Locate the cell with the specified text and output its [X, Y] center coordinate. 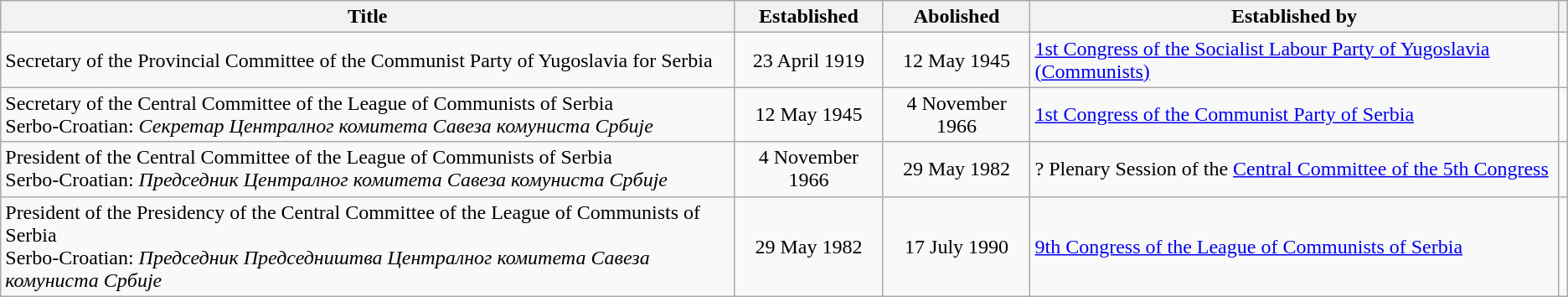
17 July 1990 [957, 247]
1st Congress of the Communist Party of Serbia [1294, 114]
Secretary of the Central Committee of the League of Communists of SerbiaSerbo-Croatian: Секретар Централног комитета Савеза комуниста Србије [368, 114]
Established [809, 17]
Abolished [957, 17]
? Plenary Session of the Central Committee of the 5th Congress [1294, 169]
Established by [1294, 17]
President of the Central Committee of the League of Communists of SerbiaSerbo-Croatian: Председник Централног комитета Савеза комуниста Србије [368, 169]
Secretary of the Provincial Committee of the Communist Party of Yugoslavia for Serbia [368, 60]
Title [368, 17]
1st Congress of the Socialist Labour Party of Yugoslavia (Communists) [1294, 60]
23 April 1919 [809, 60]
9th Congress of the League of Communists of Serbia [1294, 247]
